Capture the cell that displays the provided text and extract its [x, y] central coordinate. 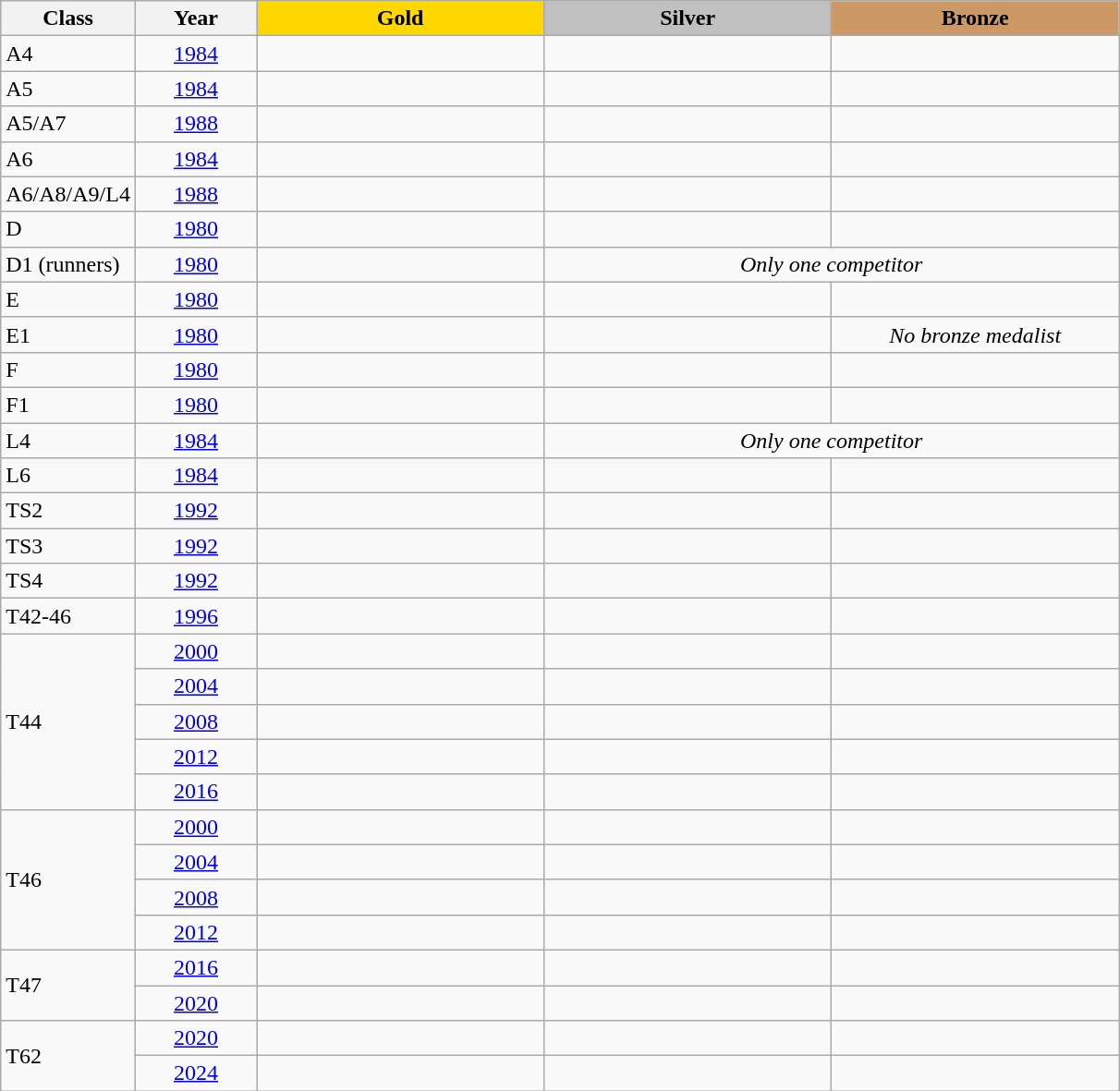
Year [196, 18]
L4 [68, 441]
TS2 [68, 511]
E1 [68, 334]
T46 [68, 879]
No bronze medalist [976, 334]
T62 [68, 1056]
T42-46 [68, 616]
A4 [68, 54]
F [68, 370]
T44 [68, 721]
2024 [196, 1073]
L6 [68, 476]
1996 [196, 616]
TS4 [68, 581]
A5/A7 [68, 124]
A5 [68, 89]
D [68, 229]
Silver [688, 18]
A6/A8/A9/L4 [68, 194]
TS3 [68, 546]
Class [68, 18]
F1 [68, 405]
A6 [68, 159]
E [68, 299]
D1 (runners) [68, 264]
Bronze [976, 18]
Gold [401, 18]
T47 [68, 985]
